Scan for the cell matching the given text and deliver its (x, y) coordinate at center. 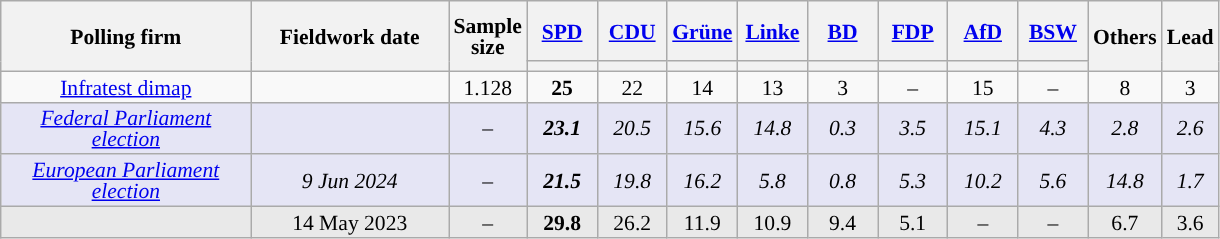
13 (772, 86)
16.2 (702, 181)
5.6 (1053, 181)
0.8 (842, 181)
19.8 (632, 181)
9.4 (842, 222)
4.3 (1053, 128)
3.5 (913, 128)
Linke (772, 31)
5.1 (913, 222)
Polling firm (126, 36)
14 (702, 86)
10.2 (983, 181)
5.8 (772, 181)
9 Jun 2024 (350, 181)
2.6 (1190, 128)
CDU (632, 31)
Infratest dimap (126, 86)
22 (632, 86)
Samplesize (487, 36)
1.7 (1190, 181)
15.6 (702, 128)
FDP (913, 31)
European Parliament election (126, 181)
29.8 (562, 222)
SPD (562, 31)
20.5 (632, 128)
AfD (983, 31)
6.7 (1125, 222)
11.9 (702, 222)
Federal Parliament election (126, 128)
Lead (1190, 36)
Fieldwork date (350, 36)
1.128 (487, 86)
15.1 (983, 128)
3.6 (1190, 222)
14 May 2023 (350, 222)
21.5 (562, 181)
BSW (1053, 31)
15 (983, 86)
10.9 (772, 222)
Grüne (702, 31)
8 (1125, 86)
25 (562, 86)
0.3 (842, 128)
5.3 (913, 181)
BD (842, 31)
Others (1125, 36)
23.1 (562, 128)
2.8 (1125, 128)
26.2 (632, 222)
